Return [X, Y] of the center of cell containing provided text 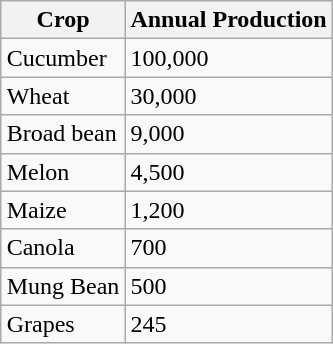
Grapes [63, 324]
Crop [63, 20]
Cucumber [63, 58]
9,000 [228, 134]
Canola [63, 248]
100,000 [228, 58]
4,500 [228, 172]
1,200 [228, 210]
Wheat [63, 96]
Annual Production [228, 20]
Maize [63, 210]
Melon [63, 172]
Mung Bean [63, 286]
Broad bean [63, 134]
245 [228, 324]
700 [228, 248]
30,000 [228, 96]
500 [228, 286]
